Extract the (x, y) coordinate from the center of the cell holding the provided text.  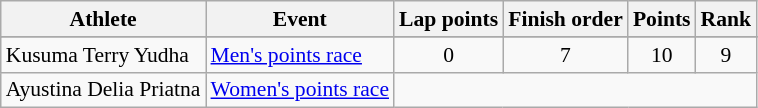
Event (300, 19)
0 (448, 55)
Rank (726, 19)
Kusuma Terry Yudha (104, 55)
Ayustina Delia Priatna (104, 90)
Men's points race (300, 55)
Athlete (104, 19)
9 (726, 55)
Finish order (566, 19)
10 (662, 55)
Lap points (448, 19)
Women's points race (300, 90)
7 (566, 55)
Points (662, 19)
